Scan for the cell matching the given text and deliver its [x, y] coordinate at center. 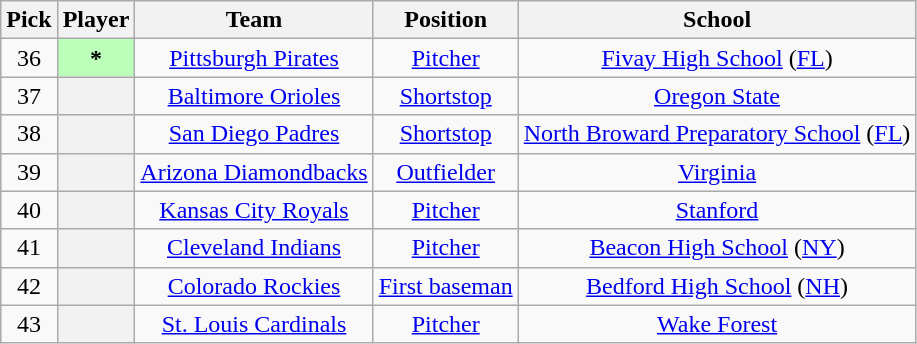
Baltimore Orioles [254, 96]
St. Louis Cardinals [254, 324]
Player [96, 20]
36 [29, 58]
Team [254, 20]
Pittsburgh Pirates [254, 58]
Arizona Diamondbacks [254, 172]
Stanford [717, 210]
42 [29, 286]
Virginia [717, 172]
37 [29, 96]
41 [29, 248]
Cleveland Indians [254, 248]
Position [446, 20]
38 [29, 134]
Bedford High School (NH) [717, 286]
Outfielder [446, 172]
43 [29, 324]
40 [29, 210]
39 [29, 172]
First baseman [446, 286]
Fivay High School (FL) [717, 58]
* [96, 58]
Kansas City Royals [254, 210]
Wake Forest [717, 324]
San Diego Padres [254, 134]
School [717, 20]
Colorado Rockies [254, 286]
North Broward Preparatory School (FL) [717, 134]
Oregon State [717, 96]
Beacon High School (NY) [717, 248]
Pick [29, 20]
